Scan for the cell matching the given text and deliver its (x, y) coordinate at center. 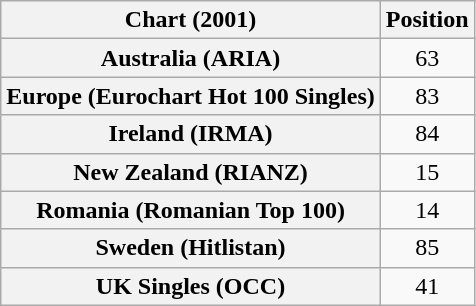
Ireland (IRMA) (191, 134)
85 (427, 248)
Romania (Romanian Top 100) (191, 210)
15 (427, 172)
14 (427, 210)
New Zealand (RIANZ) (191, 172)
41 (427, 286)
84 (427, 134)
63 (427, 58)
Sweden (Hitlistan) (191, 248)
Chart (2001) (191, 20)
UK Singles (OCC) (191, 286)
Position (427, 20)
Europe (Eurochart Hot 100 Singles) (191, 96)
Australia (ARIA) (191, 58)
83 (427, 96)
